Locate the cell with the specified text and output its [x, y] center coordinate. 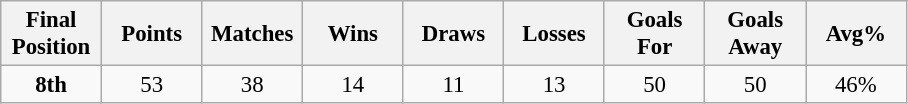
53 [152, 85]
11 [454, 85]
Losses [554, 34]
Final Position [52, 34]
Avg% [856, 34]
14 [354, 85]
Wins [354, 34]
Points [152, 34]
Goals For [654, 34]
Matches [252, 34]
Goals Away [756, 34]
38 [252, 85]
13 [554, 85]
8th [52, 85]
46% [856, 85]
Draws [454, 34]
